Search for the cell housing the specified text and yield its [X, Y] center coordinate. 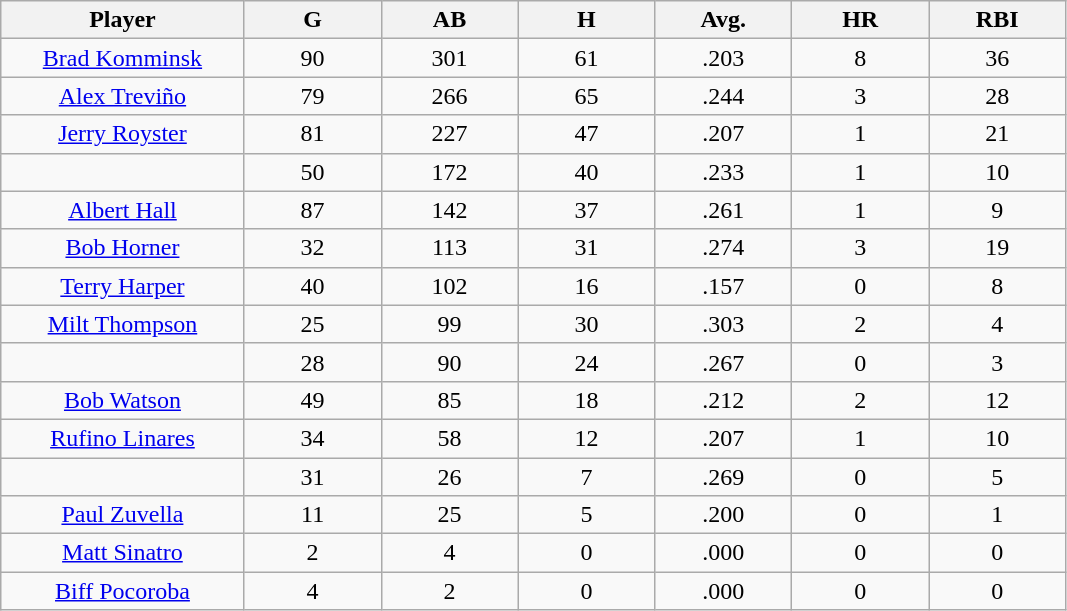
50 [312, 172]
Bob Watson [122, 400]
30 [586, 324]
37 [586, 210]
Milt Thompson [122, 324]
.303 [724, 324]
102 [450, 286]
172 [450, 172]
Biff Pocoroba [122, 591]
H [586, 20]
Jerry Royster [122, 134]
Avg. [724, 20]
36 [998, 58]
18 [586, 400]
Bob Horner [122, 248]
Albert Hall [122, 210]
.203 [724, 58]
58 [450, 438]
49 [312, 400]
Paul Zuvella [122, 515]
.157 [724, 286]
Rufino Linares [122, 438]
.200 [724, 515]
26 [450, 477]
16 [586, 286]
47 [586, 134]
81 [312, 134]
266 [450, 96]
11 [312, 515]
G [312, 20]
24 [586, 362]
Alex Treviño [122, 96]
.274 [724, 248]
301 [450, 58]
99 [450, 324]
113 [450, 248]
19 [998, 248]
227 [450, 134]
Player [122, 20]
65 [586, 96]
21 [998, 134]
.244 [724, 96]
.233 [724, 172]
HR [860, 20]
32 [312, 248]
.212 [724, 400]
.261 [724, 210]
.267 [724, 362]
34 [312, 438]
85 [450, 400]
142 [450, 210]
61 [586, 58]
Brad Komminsk [122, 58]
Matt Sinatro [122, 553]
87 [312, 210]
AB [450, 20]
RBI [998, 20]
Terry Harper [122, 286]
79 [312, 96]
7 [586, 477]
9 [998, 210]
.269 [724, 477]
